Identify which cell holds the provided text, then report its (X, Y) central coordinate. 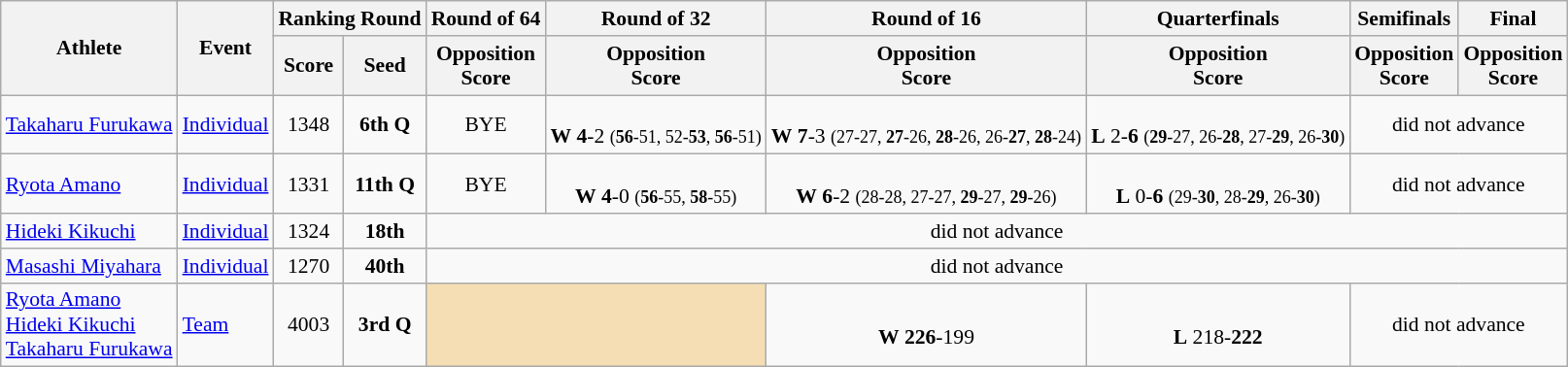
1348 (308, 124)
W 7-3 (27-27, 27-26, 28-26, 26-27, 28-24) (927, 124)
Round of 16 (927, 18)
L 0-6 (29-30, 28-29, 26-30) (1218, 184)
Quarterfinals (1218, 18)
6th Q (385, 124)
Takaharu Furukawa (89, 124)
Final (1513, 18)
W 6-2 (28-28, 27-27, 29-27, 29-26) (927, 184)
W 226-199 (927, 324)
L 2-6 (29-27, 26-28, 27-29, 26-30) (1218, 124)
40th (385, 266)
Round of 32 (655, 18)
Round of 64 (486, 18)
4003 (308, 324)
Event (225, 49)
Athlete (89, 49)
Score (308, 66)
1324 (308, 231)
Ryota Amano (89, 184)
Semifinals (1404, 18)
1270 (308, 266)
11th Q (385, 184)
1331 (308, 184)
18th (385, 231)
Ranking Round (350, 18)
Hideki Kikuchi (89, 231)
Seed (385, 66)
L 218-222 (1218, 324)
W 4-2 (56-51, 52-53, 56-51) (655, 124)
Masashi Miyahara (89, 266)
W 4-0 (56-55, 58-55) (655, 184)
3rd Q (385, 324)
Ryota AmanoHideki KikuchiTakaharu Furukawa (89, 324)
Team (225, 324)
